Provide the (X, Y) coordinate of the cell's center where the given text is located.  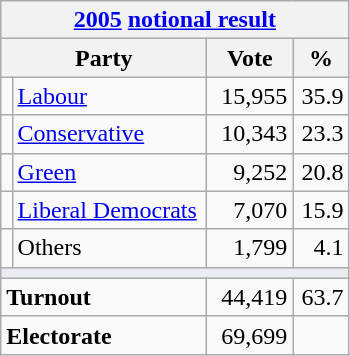
Others (110, 248)
Green (110, 172)
1,799 (250, 248)
9,252 (250, 172)
35.9 (321, 96)
Vote (250, 58)
20.8 (321, 172)
Electorate (104, 335)
Party (104, 58)
Labour (110, 96)
10,343 (250, 134)
Turnout (104, 297)
Conservative (110, 134)
44,419 (250, 297)
2005 notional result (175, 20)
23.3 (321, 134)
63.7 (321, 297)
Liberal Democrats (110, 210)
4.1 (321, 248)
15,955 (250, 96)
7,070 (250, 210)
15.9 (321, 210)
% (321, 58)
69,699 (250, 335)
